Return [x, y] of the center of cell containing provided text 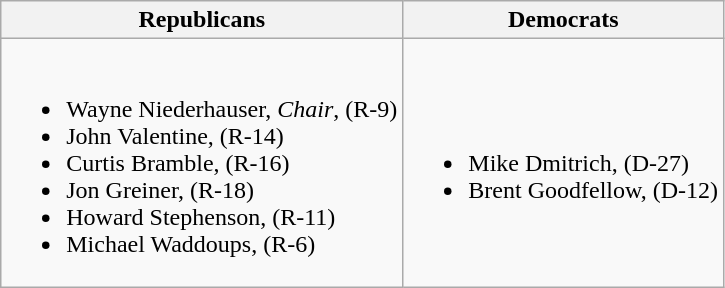
Wayne Niederhauser, Chair, (R-9)John Valentine, (R-14)Curtis Bramble, (R-16)Jon Greiner, (R-18)Howard Stephenson, (R-11)Michael Waddoups, (R-6) [202, 163]
Mike Dmitrich, (D-27)Brent Goodfellow, (D-12) [564, 163]
Republicans [202, 20]
Democrats [564, 20]
